Provide the [x, y] coordinate of the cell's center where the given text is located.  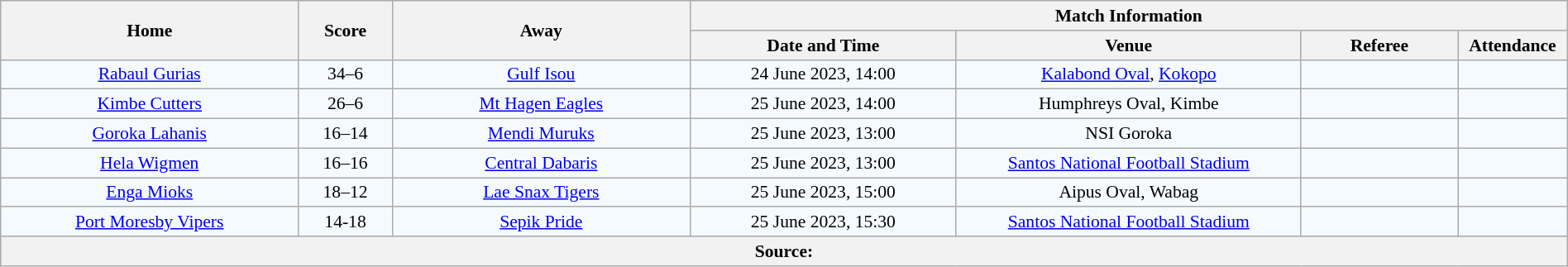
Referee [1379, 45]
Home [150, 30]
Match Information [1128, 16]
34–6 [346, 74]
Hela Wigmen [150, 163]
25 June 2023, 14:00 [823, 104]
24 June 2023, 14:00 [823, 74]
Aipus Oval, Wabag [1128, 193]
Score [346, 30]
Rabaul Gurias [150, 74]
Kalabond Oval, Kokopo [1128, 74]
25 June 2023, 15:00 [823, 193]
Mt Hagen Eagles [541, 104]
16–14 [346, 134]
Away [541, 30]
Enga Mioks [150, 193]
Central Dabaris [541, 163]
Kimbe Cutters [150, 104]
Humphreys Oval, Kimbe [1128, 104]
Source: [784, 251]
26–6 [346, 104]
Goroka Lahanis [150, 134]
Port Moresby Vipers [150, 222]
Attendance [1513, 45]
Gulf Isou [541, 74]
Sepik Pride [541, 222]
16–16 [346, 163]
18–12 [346, 193]
14-18 [346, 222]
Venue [1128, 45]
NSI Goroka [1128, 134]
Mendi Muruks [541, 134]
Date and Time [823, 45]
Lae Snax Tigers [541, 193]
25 June 2023, 15:30 [823, 222]
